Determine the [x, y] coordinate at the center of the cell enclosing the given text.  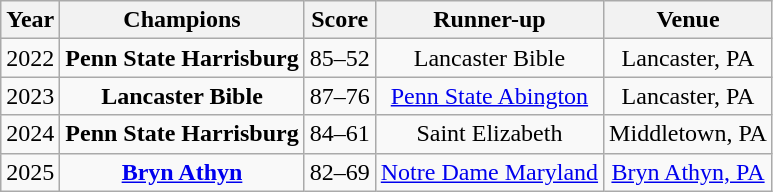
Penn State Abington [489, 96]
2025 [30, 172]
87–76 [340, 96]
Bryn Athyn [182, 172]
2023 [30, 96]
85–52 [340, 58]
Champions [182, 20]
82–69 [340, 172]
Runner-up [489, 20]
2024 [30, 134]
Saint Elizabeth [489, 134]
Venue [688, 20]
Score [340, 20]
Middletown, PA [688, 134]
Year [30, 20]
Notre Dame Maryland [489, 172]
Bryn Athyn, PA [688, 172]
84–61 [340, 134]
2022 [30, 58]
